Capture the cell that displays the provided text and extract its (x, y) central coordinate. 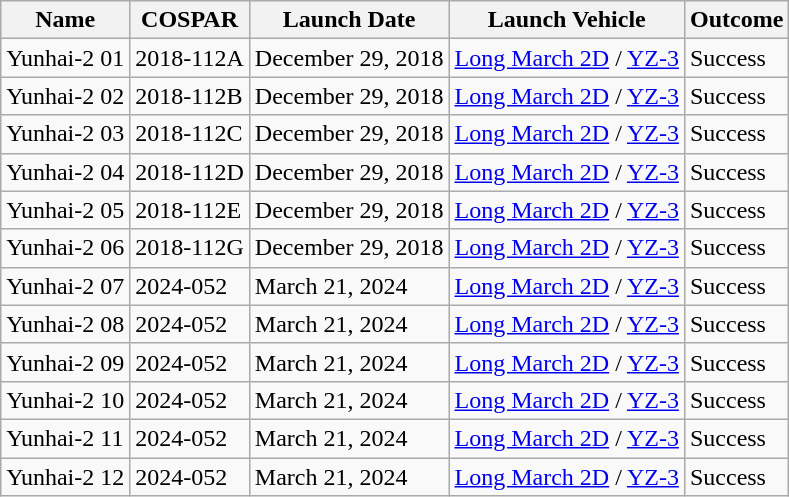
COSPAR (190, 20)
Yunhai-2 08 (66, 324)
2018-112G (190, 248)
Yunhai-2 01 (66, 58)
Yunhai-2 09 (66, 362)
Launch Date (349, 20)
2018-112C (190, 134)
Launch Vehicle (566, 20)
Yunhai-2 07 (66, 286)
Yunhai-2 10 (66, 400)
Yunhai-2 02 (66, 96)
2018-112E (190, 210)
Yunhai-2 06 (66, 248)
Outcome (736, 20)
Yunhai-2 12 (66, 477)
2018-112A (190, 58)
Yunhai-2 11 (66, 438)
2018-112D (190, 172)
Yunhai-2 03 (66, 134)
Yunhai-2 05 (66, 210)
2018-112B (190, 96)
Name (66, 20)
Yunhai-2 04 (66, 172)
